Search for the cell housing the specified text and yield its [X, Y] center coordinate. 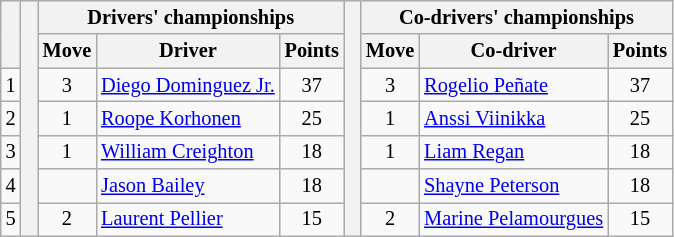
4 [11, 186]
5 [11, 219]
Co-drivers' championships [516, 17]
Jason Bailey [188, 186]
Diego Dominguez Jr. [188, 85]
Marine Pelamourgues [514, 219]
Drivers' championships [191, 17]
Co-driver [514, 51]
Liam Regan [514, 152]
Rogelio Peñate [514, 85]
Laurent Pellier [188, 219]
Shayne Peterson [514, 186]
Roope Korhonen [188, 118]
Anssi Viinikka [514, 118]
William Creighton [188, 152]
Driver [188, 51]
